Scan for the cell matching the given text and deliver its [X, Y] coordinate at center. 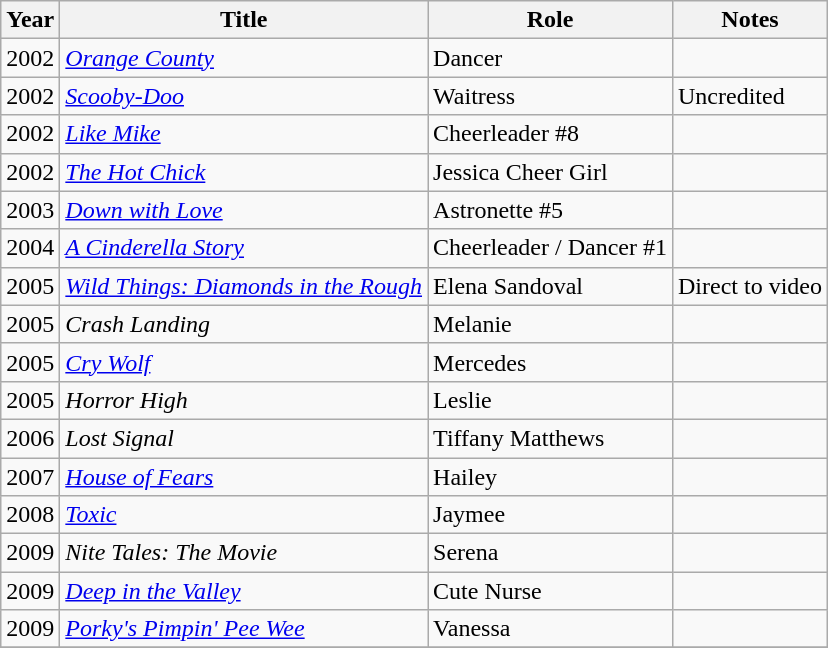
Horror High [244, 400]
Direct to video [750, 286]
Cheerleader / Dancer #1 [550, 248]
Cry Wolf [244, 362]
Leslie [550, 400]
Notes [750, 20]
Melanie [550, 324]
Deep in the Valley [244, 591]
Role [550, 20]
Serena [550, 553]
2003 [30, 210]
Vanessa [550, 629]
Tiffany Matthews [550, 438]
Toxic [244, 515]
Hailey [550, 477]
2004 [30, 248]
Waitress [550, 96]
Cheerleader #8 [550, 134]
Uncredited [750, 96]
Scooby-Doo [244, 96]
Elena Sandoval [550, 286]
Crash Landing [244, 324]
2007 [30, 477]
2008 [30, 515]
Jaymee [550, 515]
Porky's Pimpin' Pee Wee [244, 629]
The Hot Chick [244, 172]
Jessica Cheer Girl [550, 172]
Year [30, 20]
Astronette #5 [550, 210]
Orange County [244, 58]
Nite Tales: The Movie [244, 553]
Like Mike [244, 134]
Lost Signal [244, 438]
House of Fears [244, 477]
Dancer [550, 58]
Title [244, 20]
Wild Things: Diamonds in the Rough [244, 286]
Cute Nurse [550, 591]
Mercedes [550, 362]
A Cinderella Story [244, 248]
2006 [30, 438]
Down with Love [244, 210]
